Locate the cell with the specified text and output its (X, Y) center coordinate. 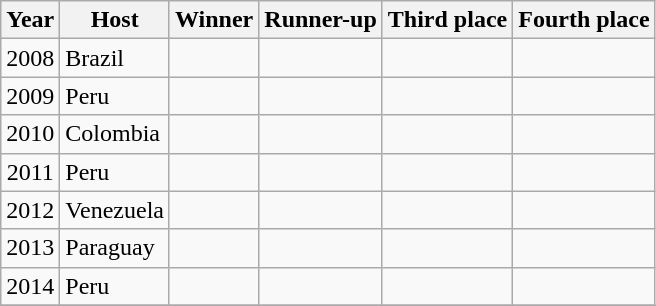
Paraguay (115, 248)
Host (115, 20)
Third place (447, 20)
Fourth place (584, 20)
2010 (30, 134)
Year (30, 20)
2011 (30, 172)
Venezuela (115, 210)
2013 (30, 248)
Winner (214, 20)
2014 (30, 286)
2009 (30, 96)
Brazil (115, 58)
2008 (30, 58)
2012 (30, 210)
Colombia (115, 134)
Runner-up (321, 20)
